Return [X, Y] of the center of cell containing provided text 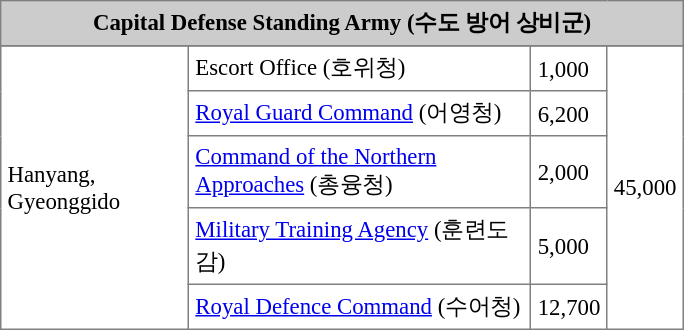
5,000 [569, 246]
Command of the Northern Approaches (총융청) [360, 172]
1,000 [569, 68]
2,000 [569, 172]
45,000 [645, 188]
Royal Guard Command (어영청) [360, 114]
Military Training Agency (훈련도감) [360, 246]
Capital Defense Standing Army (수도 방어 상비군) [342, 24]
12,700 [569, 306]
6,200 [569, 114]
Royal Defence Command (수어청) [360, 306]
Escort Office (호위청) [360, 68]
Hanyang, Gyeonggido [95, 188]
